Return (x, y) of the center of cell containing provided text 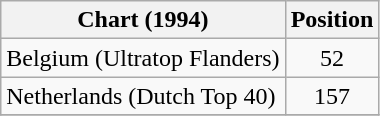
52 (332, 58)
Chart (1994) (143, 20)
Belgium (Ultratop Flanders) (143, 58)
157 (332, 96)
Netherlands (Dutch Top 40) (143, 96)
Position (332, 20)
